Extract the (x, y) coordinate from the center of the cell holding the provided text.  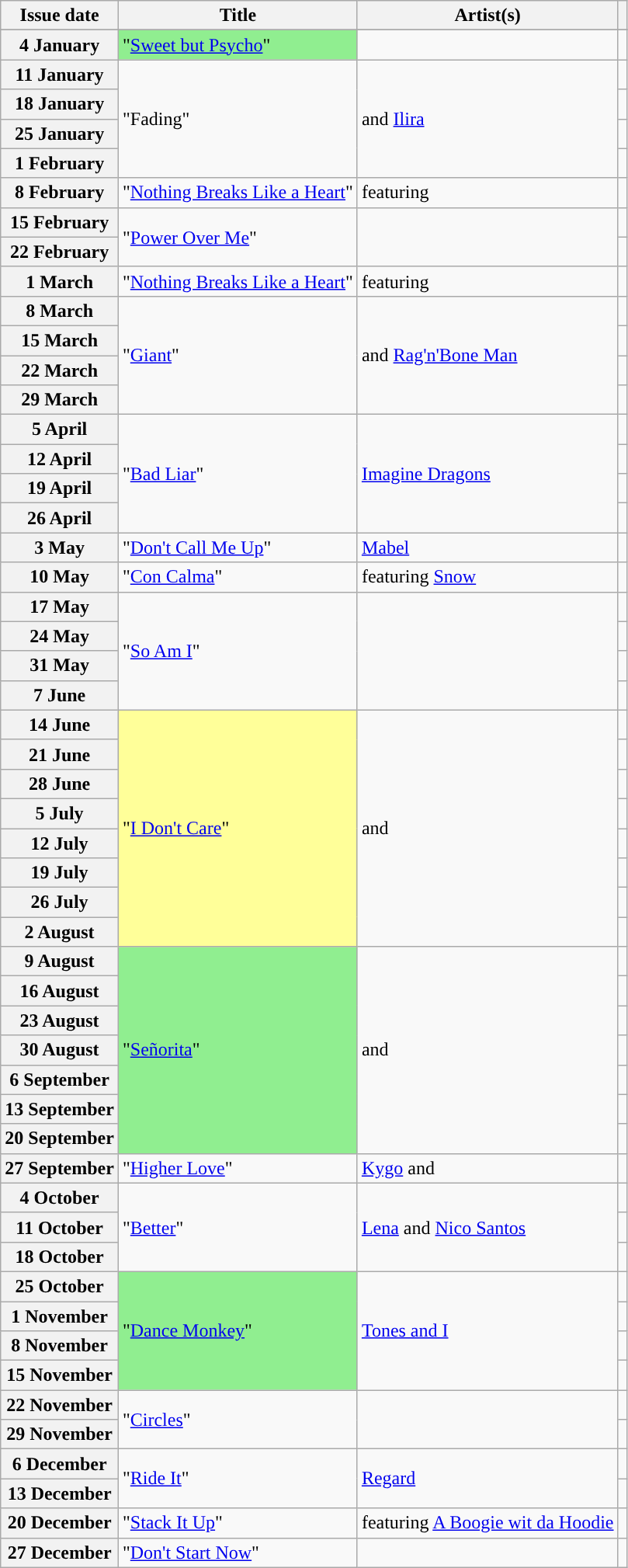
16 August (60, 991)
featuring A Boogie wit da Hoodie (487, 1523)
1 March (60, 281)
and Rag'n'Bone Man (487, 355)
Lena and Nico Santos (487, 1227)
12 July (60, 843)
10 May (60, 577)
19 April (60, 488)
6 September (60, 1080)
"Don't Start Now" (238, 1552)
31 May (60, 666)
25 October (60, 1286)
30 August (60, 1050)
22 March (60, 370)
15 November (60, 1375)
"Con Calma" (238, 577)
6 December (60, 1464)
Regard (487, 1479)
14 June (60, 725)
"So Am I" (238, 651)
4 January (60, 45)
28 June (60, 784)
15 February (60, 222)
18 January (60, 104)
"Señorita" (238, 1050)
23 August (60, 1020)
11 October (60, 1227)
12 April (60, 459)
"Circles" (238, 1420)
Tones and I (487, 1330)
20 September (60, 1139)
8 March (60, 311)
24 May (60, 636)
Title (238, 16)
29 March (60, 400)
"Ride It" (238, 1479)
and Ilira (487, 119)
26 July (60, 902)
5 July (60, 813)
"Giant" (238, 355)
21 June (60, 754)
1 November (60, 1316)
9 August (60, 961)
20 December (60, 1523)
Mabel (487, 548)
8 February (60, 193)
5 April (60, 429)
"Stack It Up" (238, 1523)
7 June (60, 695)
Artist(s) (487, 16)
"Better" (238, 1227)
3 May (60, 548)
Issue date (60, 16)
15 March (60, 340)
2 August (60, 932)
11 January (60, 75)
Kygo and (487, 1168)
"Bad Liar" (238, 474)
4 October (60, 1198)
13 December (60, 1493)
"Dance Monkey" (238, 1330)
"Higher Love" (238, 1168)
"I Don't Care" (238, 828)
Imagine Dragons (487, 474)
17 May (60, 607)
featuring Snow (487, 577)
18 October (60, 1257)
"Don't Call Me Up" (238, 548)
1 February (60, 163)
26 April (60, 518)
8 November (60, 1346)
13 September (60, 1109)
"Power Over Me" (238, 237)
27 December (60, 1552)
22 November (60, 1405)
"Sweet but Psycho" (238, 45)
"Fading" (238, 119)
19 July (60, 873)
29 November (60, 1434)
25 January (60, 134)
22 February (60, 252)
27 September (60, 1168)
